Search for the cell housing the specified text and yield its [x, y] center coordinate. 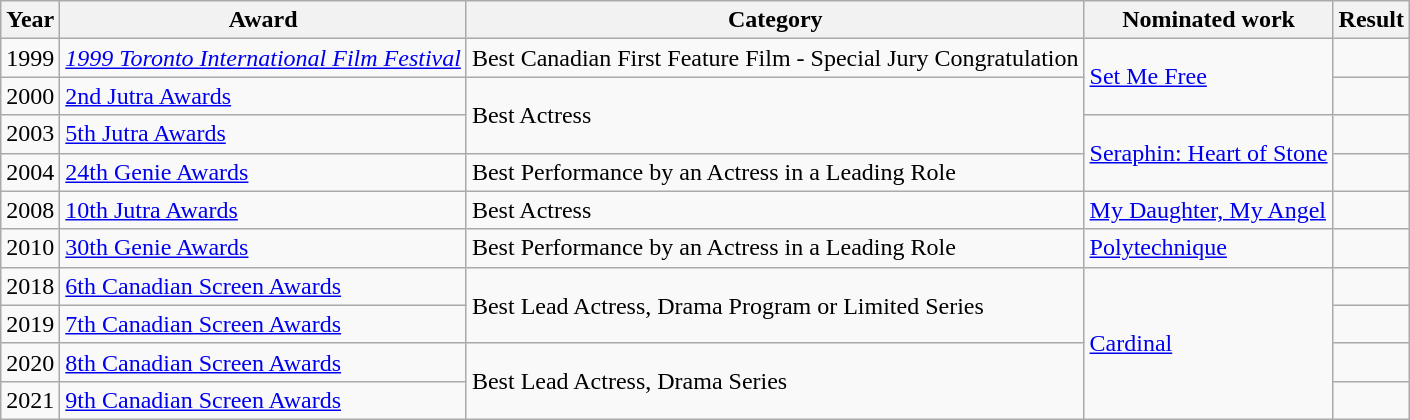
Nominated work [1208, 20]
Best Canadian First Feature Film - Special Jury Congratulation [775, 58]
Best Lead Actress, Drama Series [775, 381]
Year [30, 20]
30th Genie Awards [264, 248]
8th Canadian Screen Awards [264, 362]
2003 [30, 134]
2004 [30, 172]
2008 [30, 210]
2019 [30, 324]
24th Genie Awards [264, 172]
2000 [30, 96]
2018 [30, 286]
2021 [30, 400]
Polytechnique [1208, 248]
Seraphin: Heart of Stone [1208, 153]
Award [264, 20]
6th Canadian Screen Awards [264, 286]
Cardinal [1208, 343]
10th Jutra Awards [264, 210]
Set Me Free [1208, 77]
Result [1371, 20]
2010 [30, 248]
1999 Toronto International Film Festival [264, 58]
My Daughter, My Angel [1208, 210]
9th Canadian Screen Awards [264, 400]
5th Jutra Awards [264, 134]
2020 [30, 362]
1999 [30, 58]
2nd Jutra Awards [264, 96]
7th Canadian Screen Awards [264, 324]
Best Lead Actress, Drama Program or Limited Series [775, 305]
Category [775, 20]
